Scan for the cell matching the given text and deliver its [X, Y] coordinate at center. 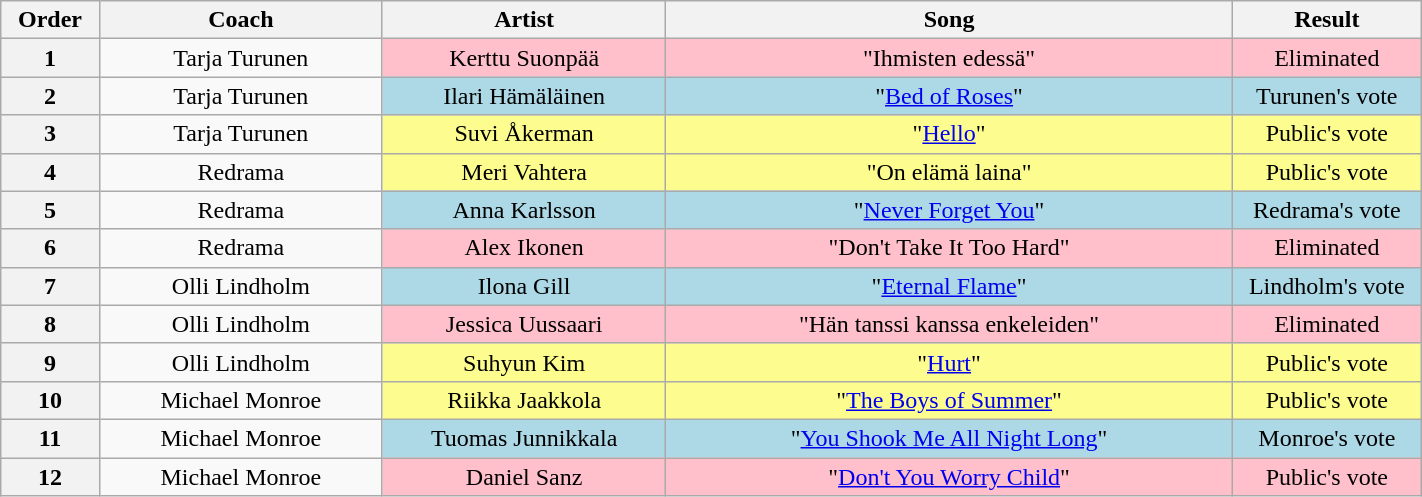
Suhyun Kim [524, 362]
Lindholm's vote [1326, 286]
Turunen's vote [1326, 96]
"On elämä laina" [950, 172]
Riikka Jaakkola [524, 400]
Song [950, 20]
"Hurt" [950, 362]
"Never Forget You" [950, 210]
4 [50, 172]
Order [50, 20]
Jessica Uussaari [524, 324]
Monroe's vote [1326, 438]
1 [50, 58]
Daniel Sanz [524, 477]
"Don't You Worry Child" [950, 477]
"Hän tanssi kanssa enkeleiden" [950, 324]
Alex Ikonen [524, 248]
Result [1326, 20]
"Bed of Roses" [950, 96]
2 [50, 96]
Ilari Hämäläinen [524, 96]
Ilona Gill [524, 286]
10 [50, 400]
"Don't Take It Too Hard" [950, 248]
"Ihmisten edessä" [950, 58]
Tuomas Junnikkala [524, 438]
"Hello" [950, 134]
Redrama's vote [1326, 210]
5 [50, 210]
11 [50, 438]
"The Boys of Summer" [950, 400]
"You Shook Me All Night Long" [950, 438]
Artist [524, 20]
"Eternal Flame" [950, 286]
Meri Vahtera [524, 172]
12 [50, 477]
6 [50, 248]
7 [50, 286]
3 [50, 134]
Coach [240, 20]
8 [50, 324]
Kerttu Suonpää [524, 58]
Anna Karlsson [524, 210]
9 [50, 362]
Suvi Åkerman [524, 134]
